Identify which cell holds the provided text, then report its [X, Y] central coordinate. 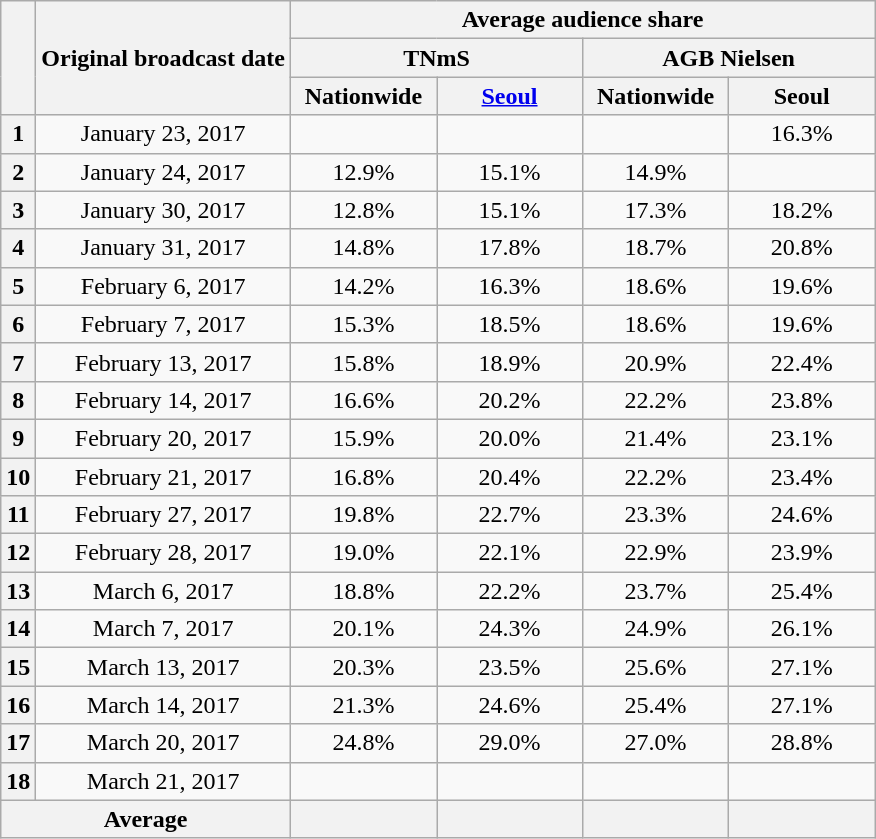
20.1% [363, 629]
7 [18, 362]
March 13, 2017 [164, 667]
14.8% [363, 248]
17.8% [509, 248]
January 31, 2017 [164, 248]
20.2% [509, 400]
14.2% [363, 286]
23.8% [802, 400]
Average [146, 819]
February 28, 2017 [164, 553]
6 [18, 324]
TNmS [436, 58]
16.6% [363, 400]
22.9% [656, 553]
18.5% [509, 324]
22.7% [509, 515]
February 14, 2017 [164, 400]
20.9% [656, 362]
AGB Nielsen [729, 58]
March 20, 2017 [164, 743]
18.9% [509, 362]
15.3% [363, 324]
23.3% [656, 515]
February 13, 2017 [164, 362]
15 [18, 667]
February 20, 2017 [164, 438]
March 14, 2017 [164, 705]
January 24, 2017 [164, 172]
15.9% [363, 438]
17 [18, 743]
20.0% [509, 438]
13 [18, 591]
February 21, 2017 [164, 477]
14 [18, 629]
10 [18, 477]
14.9% [656, 172]
8 [18, 400]
16.8% [363, 477]
21.3% [363, 705]
5 [18, 286]
20.8% [802, 248]
29.0% [509, 743]
17.3% [656, 210]
23.9% [802, 553]
15.8% [363, 362]
February 27, 2017 [164, 515]
28.8% [802, 743]
23.4% [802, 477]
4 [18, 248]
21.4% [656, 438]
March 21, 2017 [164, 781]
18 [18, 781]
27.0% [656, 743]
February 7, 2017 [164, 324]
20.3% [363, 667]
18.8% [363, 591]
26.1% [802, 629]
22.4% [802, 362]
25.6% [656, 667]
20.4% [509, 477]
16 [18, 705]
February 6, 2017 [164, 286]
11 [18, 515]
24.3% [509, 629]
24.9% [656, 629]
March 7, 2017 [164, 629]
1 [18, 134]
19.8% [363, 515]
12.9% [363, 172]
March 6, 2017 [164, 591]
Original broadcast date [164, 58]
19.0% [363, 553]
January 23, 2017 [164, 134]
18.7% [656, 248]
23.5% [509, 667]
23.7% [656, 591]
23.1% [802, 438]
22.1% [509, 553]
18.2% [802, 210]
January 30, 2017 [164, 210]
3 [18, 210]
9 [18, 438]
12 [18, 553]
2 [18, 172]
Average audience share [582, 20]
24.8% [363, 743]
12.8% [363, 210]
